Return (x, y) of the center of cell containing provided text 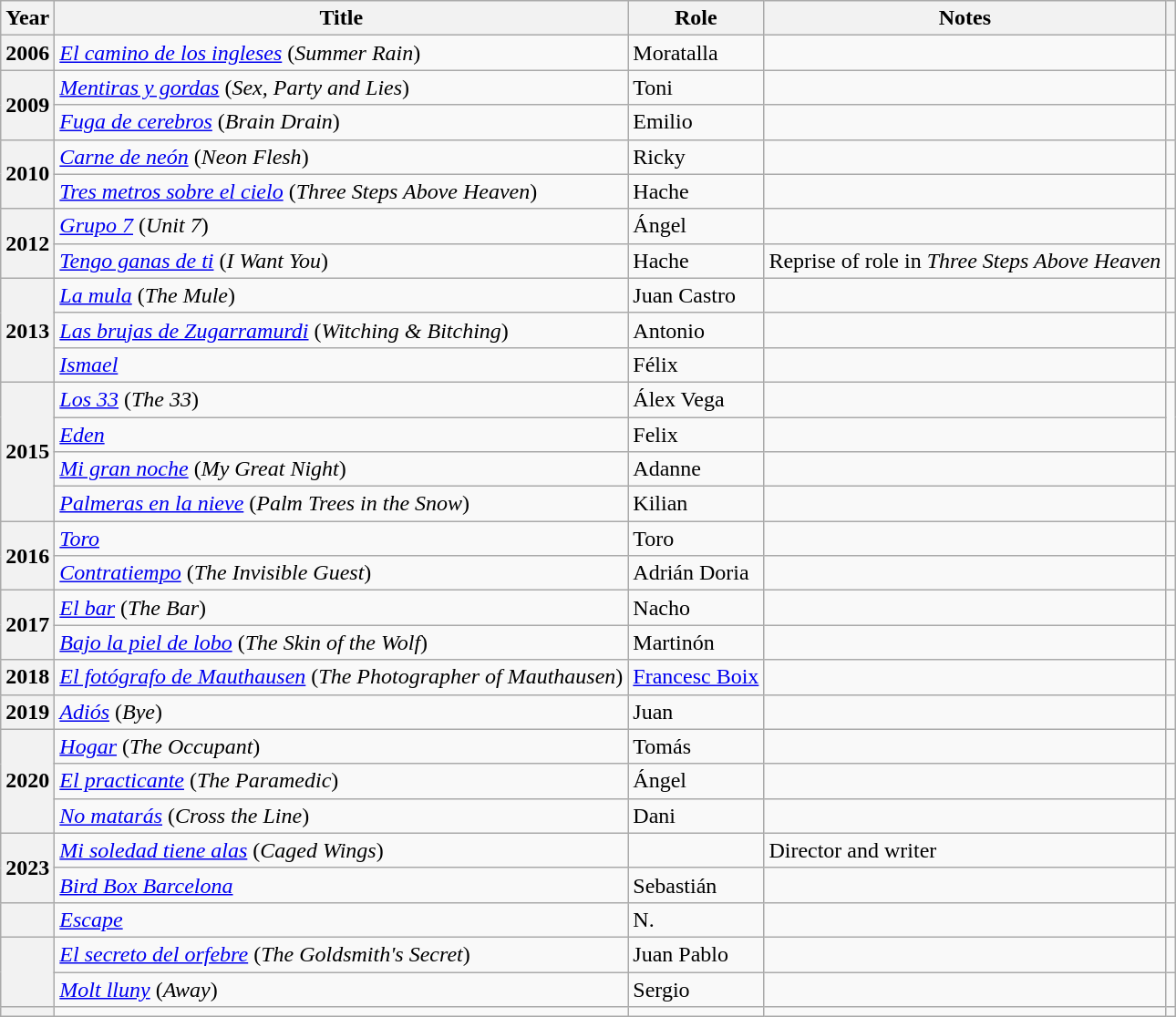
Bird Box Barcelona (341, 885)
Adanne (696, 469)
Dani (696, 816)
Adiós (Bye) (341, 712)
Juan (696, 712)
2018 (27, 677)
2006 (27, 53)
Escape (341, 919)
Title (341, 18)
Kilian (696, 504)
Bajo la piel de lobo (The Skin of the Wolf) (341, 642)
Fuga de cerebros (Brain Drain) (341, 122)
El fotógrafo de Mauthausen (The Photographer of Mauthausen) (341, 677)
2017 (27, 625)
Role (696, 18)
Toni (696, 87)
Tengo ganas de ti (I Want You) (341, 261)
Reprise of role in Three Steps Above Heaven (965, 261)
2010 (27, 174)
Sebastián (696, 885)
La mula (The Mule) (341, 295)
No matarás (Cross the Line) (341, 816)
Félix (696, 365)
Molt lluny (Away) (341, 989)
Sergio (696, 989)
Eden (341, 435)
Year (27, 18)
Notes (965, 18)
El practicante (The Paramedic) (341, 781)
Mentiras y gordas (Sex, Party and Lies) (341, 87)
Moratalla (696, 53)
2009 (27, 105)
Álex Vega (696, 399)
Antonio (696, 330)
2016 (27, 556)
Adrián Doria (696, 573)
Ricky (696, 157)
Contratiempo (The Invisible Guest) (341, 573)
2015 (27, 451)
Juan Pablo (696, 954)
2023 (27, 868)
Ismael (341, 365)
Nacho (696, 608)
Mi gran noche (My Great Night) (341, 469)
Francesc Boix (696, 677)
2012 (27, 243)
Director and writer (965, 850)
Tres metros sobre el cielo (Three Steps Above Heaven) (341, 191)
El bar (The Bar) (341, 608)
Grupo 7 (Unit 7) (341, 226)
Hogar (The Occupant) (341, 746)
Tomás (696, 746)
2019 (27, 712)
Carne de neón (Neon Flesh) (341, 157)
2020 (27, 781)
Martinón (696, 642)
2013 (27, 330)
El camino de los ingleses (Summer Rain) (341, 53)
Juan Castro (696, 295)
Los 33 (The 33) (341, 399)
Mi soledad tiene alas (Caged Wings) (341, 850)
Emilio (696, 122)
Palmeras en la nieve (Palm Trees in the Snow) (341, 504)
Felix (696, 435)
El secreto del orfebre (The Goldsmith's Secret) (341, 954)
N. (696, 919)
Las brujas de Zugarramurdi (Witching & Bitching) (341, 330)
